For the text-containing cell, return its midpoint in [X, Y] coordinate format. 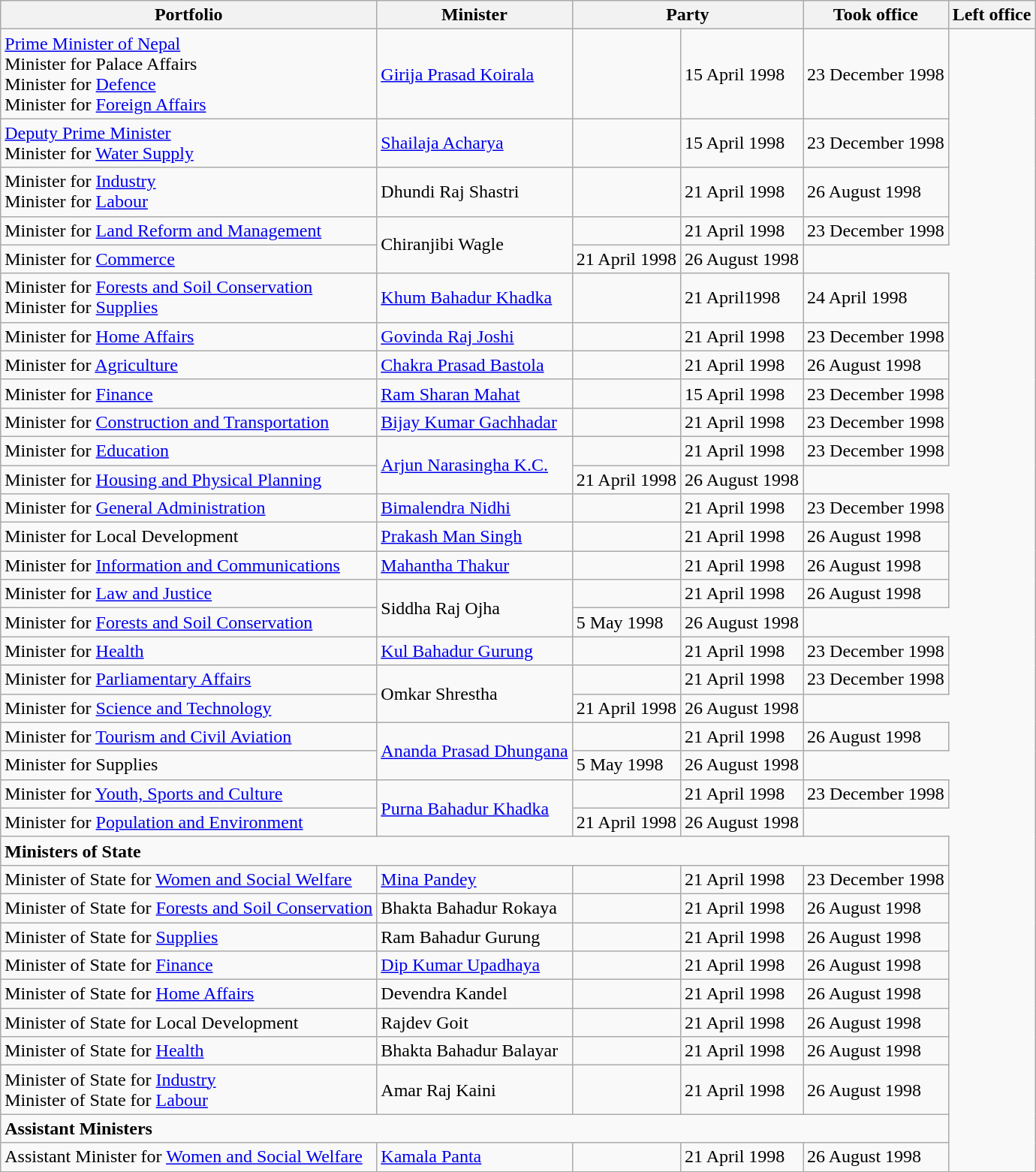
Minister for Local Development [189, 537]
Left office [992, 15]
Bhakta Bahadur Balayar [474, 1051]
Minister of State for Local Development [189, 1023]
Ministers of State [474, 851]
Took office [876, 15]
24 April 1998 [876, 297]
Ram Bahadur Gurung [474, 936]
Minister for Law and Justice [189, 594]
Mina Pandey [474, 879]
Khum Bahadur Khadka [474, 297]
Arjun Narasingha K.C. [474, 465]
Minister for Education [189, 450]
Chakra Prasad Bastola [474, 365]
Minister [474, 15]
Minister for Land Reform and Management [189, 230]
Assistant Ministers [474, 1128]
Minister of State for Women and Social Welfare [189, 879]
Minister of State for IndustryMinister of State for Labour [189, 1090]
Ram Sharan Mahat [474, 393]
Minister for Population and Environment [189, 822]
Minister for Health [189, 651]
Mahantha Thakur [474, 565]
Bimalendra Nidhi [474, 508]
Shailaja Acharya [474, 143]
Minister for Information and Communications [189, 565]
21 April1998 [742, 297]
Minister of State for Supplies [189, 936]
Ananda Prasad Dhungana [474, 751]
Kul Bahadur Gurung [474, 651]
Minister of State for Finance [189, 966]
Deputy Prime MinisterMinister for Water Supply [189, 143]
Minister of State for Home Affairs [189, 994]
Minister for Home Affairs [189, 336]
Prakash Man Singh [474, 537]
Minister for Finance [189, 393]
Rajdev Goit [474, 1023]
Minister for Agriculture [189, 365]
Minister for General Administration [189, 508]
Minister for Construction and Transportation [189, 422]
Devendra Kandel [474, 994]
Minister for Supplies [189, 765]
Minister for Forests and Soil Conservation [189, 622]
Govinda Raj Joshi [474, 336]
Minister for IndustryMinister for Labour [189, 192]
Minister for Parliamentary Affairs [189, 679]
Amar Raj Kaini [474, 1090]
Minister for Housing and Physical Planning [189, 480]
Omkar Shrestha [474, 694]
Minister for Science and Technology [189, 708]
Kamala Panta [474, 1157]
Prime Minister of NepalMinister for Palace AffairsMinister for DefenceMinister for Foreign Affairs [189, 74]
Minister for Forests and Soil ConservationMinister for Supplies [189, 297]
Bijay Kumar Gachhadar [474, 422]
Party [688, 15]
Minister of State for Forests and Soil Conservation [189, 908]
Girija Prasad Koirala [474, 74]
Chiranjibi Wagle [474, 245]
Siddha Raj Ojha [474, 608]
Minister for Tourism and Civil Aviation [189, 737]
Minister for Commerce [189, 259]
Bhakta Bahadur Rokaya [474, 908]
Purna Bahadur Khadka [474, 808]
Minister for Youth, Sports and Culture [189, 794]
Minister of State for Health [189, 1051]
Assistant Minister for Women and Social Welfare [189, 1157]
Dhundi Raj Shastri [474, 192]
Portfolio [189, 15]
Dip Kumar Upadhaya [474, 966]
